Identify which cell holds the provided text, then report its [x, y] central coordinate. 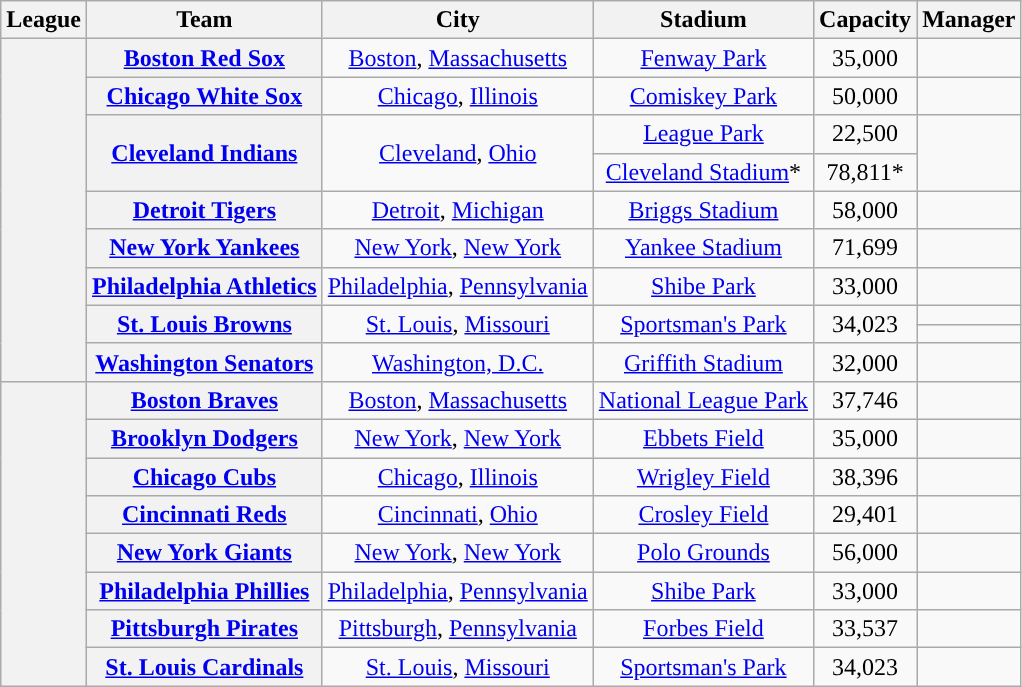
38,396 [866, 477]
Philadelphia Athletics [204, 286]
29,401 [866, 515]
Fenway Park [703, 58]
Detroit, Michigan [458, 210]
League [44, 20]
Capacity [866, 20]
Griffith Stadium [703, 362]
56,000 [866, 553]
58,000 [866, 210]
St. Louis Browns [204, 324]
Cleveland Indians [204, 153]
Chicago Cubs [204, 477]
Cincinnati Reds [204, 515]
Philadelphia Phillies [204, 591]
New York Yankees [204, 248]
League Park [703, 134]
Crosley Field [703, 515]
Chicago White Sox [204, 96]
Stadium [703, 20]
Forbes Field [703, 629]
National League Park [703, 400]
32,000 [866, 362]
Team [204, 20]
Manager [969, 20]
Briggs Stadium [703, 210]
Pittsburgh, Pennsylvania [458, 629]
Polo Grounds [703, 553]
22,500 [866, 134]
Cleveland, Ohio [458, 153]
Brooklyn Dodgers [204, 438]
33,537 [866, 629]
Washington, D.C. [458, 362]
Wrigley Field [703, 477]
50,000 [866, 96]
Cincinnati, Ohio [458, 515]
New York Giants [204, 553]
Comiskey Park [703, 96]
78,811* [866, 172]
Washington Senators [204, 362]
Cleveland Stadium* [703, 172]
Detroit Tigers [204, 210]
Pittsburgh Pirates [204, 629]
Boston Braves [204, 400]
Yankee Stadium [703, 248]
City [458, 20]
St. Louis Cardinals [204, 667]
71,699 [866, 248]
Ebbets Field [703, 438]
Boston Red Sox [204, 58]
37,746 [866, 400]
